Identify which cell holds the provided text, then report its (X, Y) central coordinate. 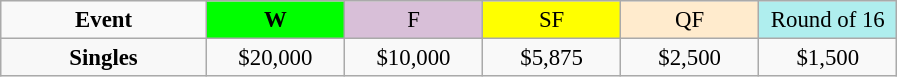
Round of 16 (828, 20)
QF (690, 20)
SF (552, 20)
$10,000 (413, 58)
$1,500 (828, 58)
F (413, 20)
$20,000 (275, 58)
W (275, 20)
Singles (104, 58)
$2,500 (690, 58)
Event (104, 20)
$5,875 (552, 58)
